Output the [x, y] coordinate of the center of the cell containing the given text.  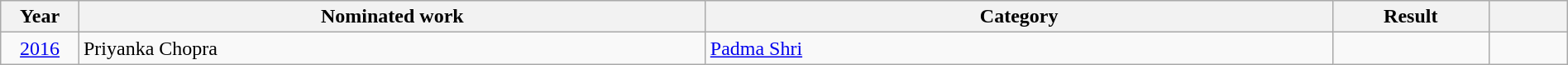
Nominated work [392, 17]
Result [1411, 17]
Category [1019, 17]
Year [40, 17]
Priyanka Chopra [392, 48]
2016 [40, 48]
Padma Shri [1019, 48]
